For the text-containing cell, return its midpoint in (x, y) coordinate format. 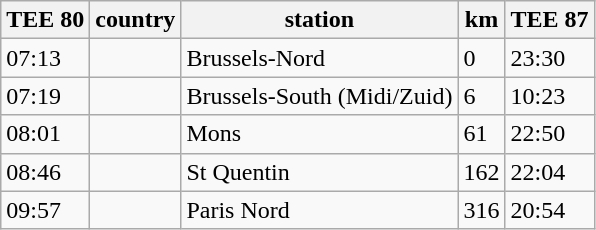
22:50 (550, 134)
07:13 (46, 58)
10:23 (550, 96)
Paris Nord (320, 210)
Brussels-Nord (320, 58)
country (136, 20)
Brussels-South (Midi/Zuid) (320, 96)
08:01 (46, 134)
07:19 (46, 96)
22:04 (550, 172)
Mons (320, 134)
km (482, 20)
23:30 (550, 58)
TEE 80 (46, 20)
316 (482, 210)
station (320, 20)
TEE 87 (550, 20)
St Quentin (320, 172)
08:46 (46, 172)
61 (482, 134)
09:57 (46, 210)
6 (482, 96)
0 (482, 58)
20:54 (550, 210)
162 (482, 172)
